Extract the (x, y) coordinate from the center of the cell holding the provided text.  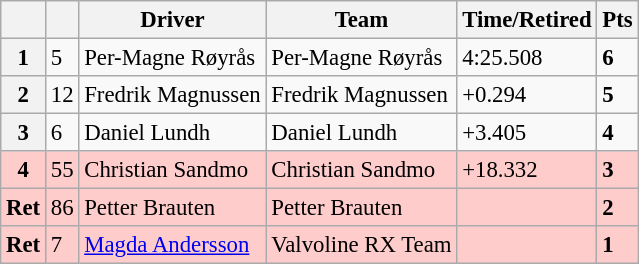
86 (62, 208)
Time/Retired (527, 20)
12 (62, 95)
7 (62, 245)
Driver (172, 20)
55 (62, 170)
+18.332 (527, 170)
+0.294 (527, 95)
Pts (618, 20)
+3.405 (527, 133)
Team (362, 20)
Valvoline RX Team (362, 245)
4:25.508 (527, 58)
Magda Andersson (172, 245)
